Output the (X, Y) coordinate of the center of the cell containing the given text.  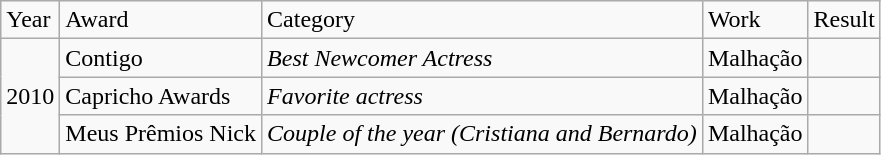
Contigo (161, 58)
Category (482, 20)
Couple of the year (Cristiana and Bernardo) (482, 134)
Capricho Awards (161, 96)
Result (844, 20)
2010 (30, 96)
Favorite actress (482, 96)
Meus Prêmios Nick (161, 134)
Year (30, 20)
Work (755, 20)
Award (161, 20)
Best Newcomer Actress (482, 58)
